Identify which cell holds the provided text, then report its [X, Y] central coordinate. 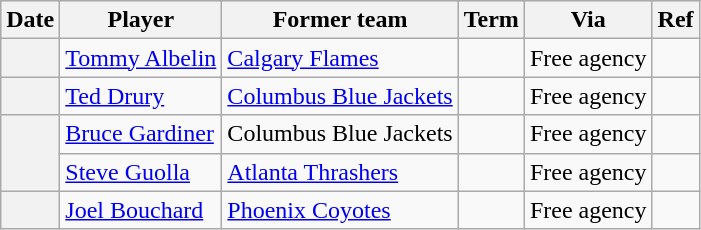
Via [588, 20]
Term [491, 20]
Date [30, 20]
Bruce Gardiner [141, 134]
Ted Drury [141, 96]
Player [141, 20]
Atlanta Thrashers [340, 172]
Former team [340, 20]
Tommy Albelin [141, 58]
Ref [676, 20]
Phoenix Coyotes [340, 210]
Steve Guolla [141, 172]
Calgary Flames [340, 58]
Joel Bouchard [141, 210]
